Scan for the cell matching the given text and deliver its [X, Y] coordinate at center. 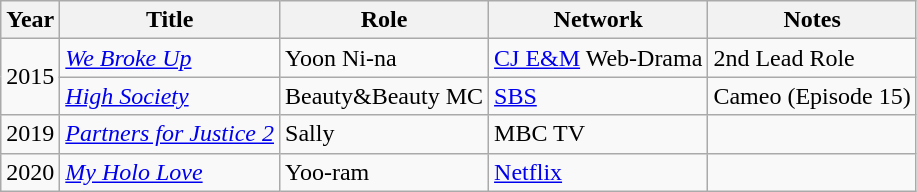
Netflix [598, 172]
We Broke Up [170, 58]
Title [170, 20]
Beauty&Beauty MC [384, 96]
High Society [170, 96]
2015 [30, 77]
Cameo (Episode 15) [812, 96]
Sally [384, 134]
My Holo Love [170, 172]
Yoo-ram [384, 172]
SBS [598, 96]
MBC TV [598, 134]
CJ E&M Web-Drama [598, 58]
2020 [30, 172]
Yoon Ni-na [384, 58]
Notes [812, 20]
Year [30, 20]
2019 [30, 134]
Partners for Justice 2 [170, 134]
Role [384, 20]
Network [598, 20]
2nd Lead Role [812, 58]
